Detect which cell encompasses the target text, then output its (x, y) center coordinate. 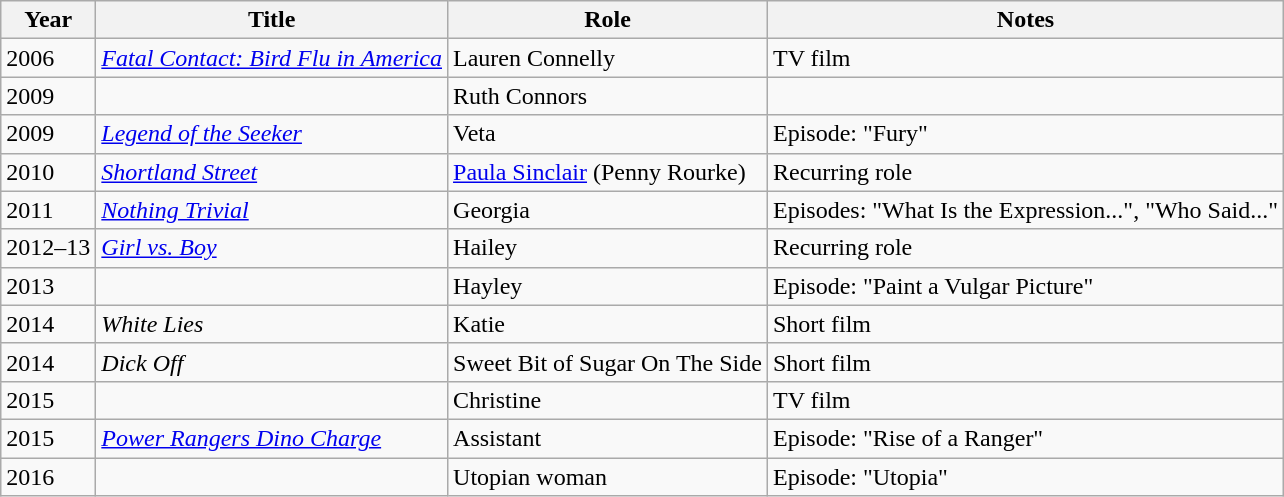
2012–13 (48, 248)
Lauren Connelly (608, 58)
Ruth Connors (608, 96)
Nothing Trivial (272, 210)
Episode: "Utopia" (1025, 477)
Episode: "Paint a Vulgar Picture" (1025, 286)
Veta (608, 134)
White Lies (272, 324)
Hailey (608, 248)
Legend of the Seeker (272, 134)
Shortland Street (272, 172)
Title (272, 20)
Sweet Bit of Sugar On The Side (608, 362)
Hayley (608, 286)
2011 (48, 210)
Christine (608, 400)
2013 (48, 286)
Year (48, 20)
Power Rangers Dino Charge (272, 438)
2010 (48, 172)
Utopian woman (608, 477)
Katie (608, 324)
Paula Sinclair (Penny Rourke) (608, 172)
Notes (1025, 20)
Episode: "Fury" (1025, 134)
Girl vs. Boy (272, 248)
Fatal Contact: Bird Flu in America (272, 58)
Dick Off (272, 362)
Role (608, 20)
2006 (48, 58)
Episode: "Rise of a Ranger" (1025, 438)
Episodes: "What Is the Expression...", "Who Said..." (1025, 210)
Georgia (608, 210)
Assistant (608, 438)
2016 (48, 477)
